Scan for the cell matching the given text and deliver its [X, Y] coordinate at center. 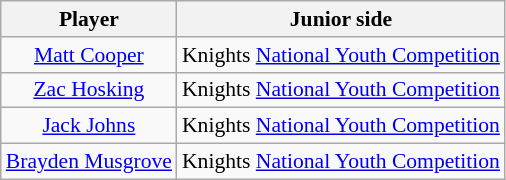
Jack Johns [89, 126]
Junior side [341, 19]
Player [89, 19]
Matt Cooper [89, 55]
Brayden Musgrove [89, 162]
Zac Hosking [89, 90]
